Determine the (x, y) coordinate at the center of the cell enclosing the given text.  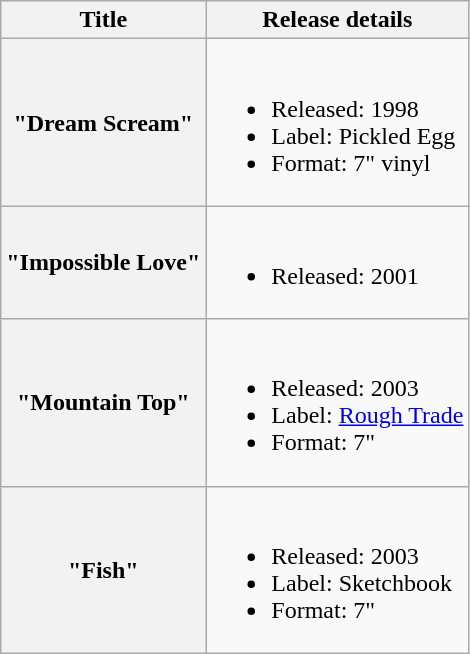
"Impossible Love" (104, 262)
Released: 2001 (338, 262)
Release details (338, 20)
Released: 1998Label: Pickled EggFormat: 7" vinyl (338, 122)
"Fish" (104, 570)
"Mountain Top" (104, 402)
"Dream Scream" (104, 122)
Released: 2003Label: SketchbookFormat: 7" (338, 570)
Released: 2003Label: Rough TradeFormat: 7" (338, 402)
Title (104, 20)
